Detect which cell encompasses the target text, then output its (x, y) center coordinate. 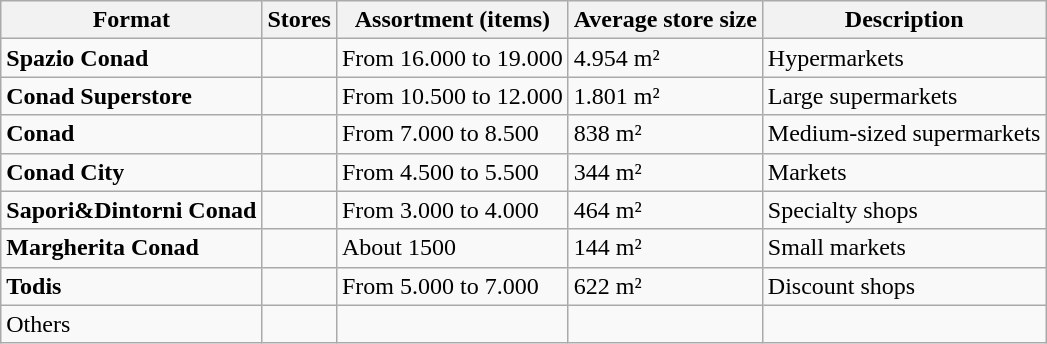
Medium-sized supermarkets (904, 134)
From 5.000 to 7.000 (452, 286)
Discount shops (904, 286)
Stores (300, 20)
Sapori&Dintorni Conad (132, 210)
From 4.500 to 5.500 (452, 172)
From 16.000 to 19.000 (452, 58)
Description (904, 20)
From 7.000 to 8.500 (452, 134)
Conad City (132, 172)
838 m² (665, 134)
Conad (132, 134)
1.801 m² (665, 96)
From 10.500 to 12.000 (452, 96)
Format (132, 20)
From 3.000 to 4.000 (452, 210)
Specialty shops (904, 210)
Small markets (904, 248)
Hypermarkets (904, 58)
Assortment (items) (452, 20)
4.954 m² (665, 58)
Margherita Conad (132, 248)
Spazio Conad (132, 58)
Todis (132, 286)
Average store size (665, 20)
144 m² (665, 248)
Conad Superstore (132, 96)
464 m² (665, 210)
Large supermarkets (904, 96)
Others (132, 324)
About 1500 (452, 248)
622 m² (665, 286)
344 m² (665, 172)
Markets (904, 172)
